Output the (x, y) coordinate of the center of the cell containing the given text.  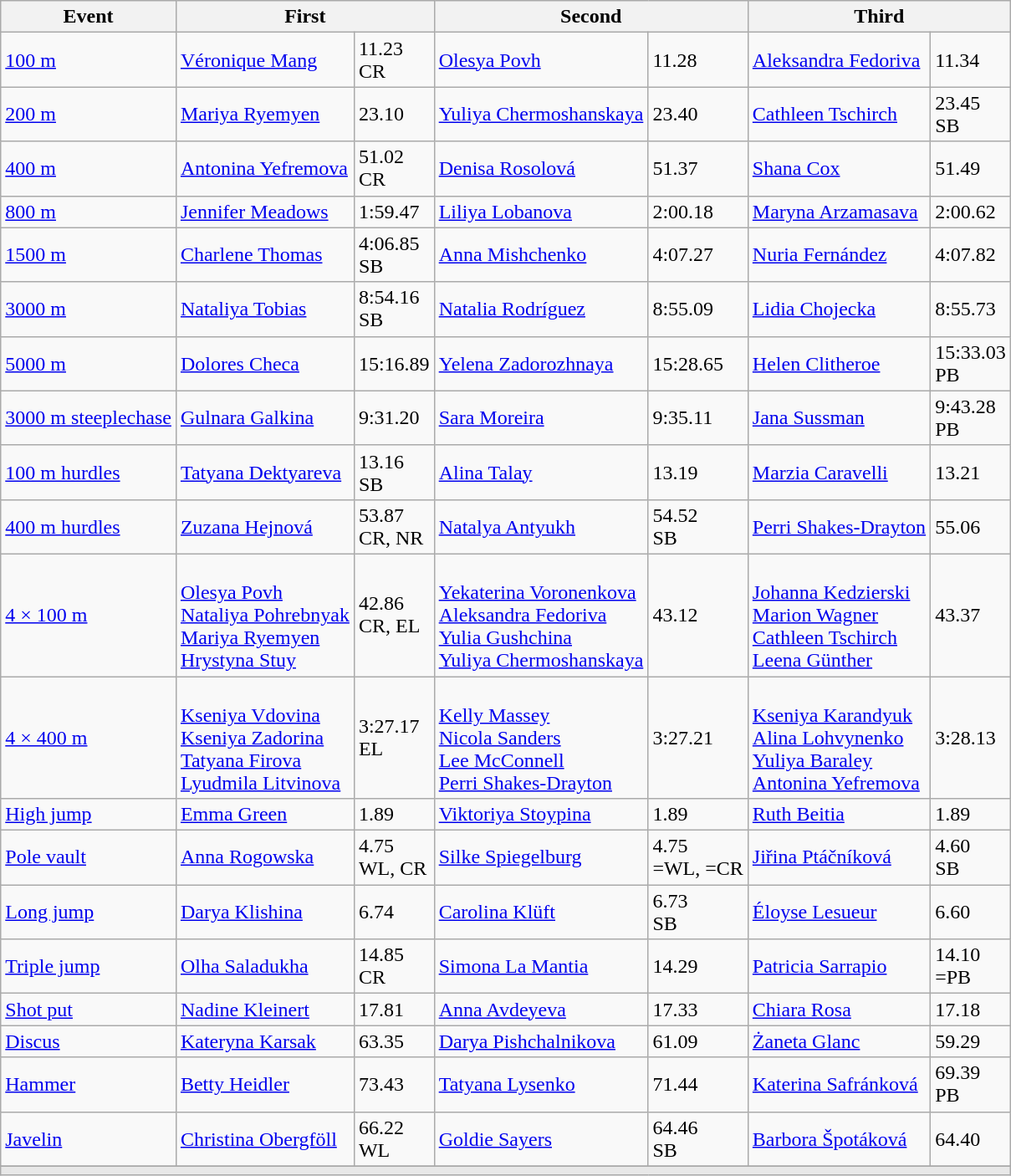
69.39 PB (971, 1084)
Kelly Massey Nicola Sanders Lee McConnell Perri Shakes-Drayton (541, 737)
2:00.18 (697, 212)
Nadine Kleinert (264, 1010)
73.43 (394, 1084)
23.40 (697, 114)
Jiřina Ptáčníková (839, 858)
55.06 (971, 527)
Triple jump (89, 967)
400 m (89, 169)
4 × 400 m (89, 737)
Olha Saladukha (264, 967)
9:35.11 (697, 418)
Olesya Povh Nataliya Pohrebnyak Mariya Ryemyen Hrystyna Stuy (264, 615)
Emma Green (264, 815)
64.46 SB (697, 1139)
Zuzana Hejnová (264, 527)
Dolores Checa (264, 363)
53.87 CR, NR (394, 527)
Long jump (89, 912)
66.22 WL (394, 1139)
3:27.17 EL (394, 737)
Anna Mishchenko (541, 254)
4 × 100 m (89, 615)
17.18 (971, 1010)
3:28.13 (971, 737)
Marzia Caravelli (839, 472)
Goldie Sayers (541, 1139)
Tatyana Dektyareva (264, 472)
Jana Sussman (839, 418)
Charlene Thomas (264, 254)
Shana Cox (839, 169)
Hammer (89, 1084)
Liliya Lobanova (541, 212)
100 m (89, 60)
Perri Shakes-Drayton (839, 527)
8:55.73 (971, 309)
Second (590, 17)
9:31.20 (394, 418)
11.34 (971, 60)
Darya Klishina (264, 912)
Chiara Rosa (839, 1010)
Shot put (89, 1010)
4.75 =WL, =CR (697, 858)
Lidia Chojecka (839, 309)
64.40 (971, 1139)
1500 m (89, 254)
Olesya Povh (541, 60)
Cathleen Tschirch (839, 114)
3000 m steeplechase (89, 418)
Kateryna Karsak (264, 1041)
Anna Avdeyeva (541, 1010)
6.60 (971, 912)
4.75 WL, CR (394, 858)
71.44 (697, 1084)
11.28 (697, 60)
4:06.85 SB (394, 254)
23.10 (394, 114)
Kseniya Karandyuk Alina Lohvynenko Yuliya Baraley Antonina Yefremova (839, 737)
51.02 CR (394, 169)
Natalya Antyukh (541, 527)
61.09 (697, 1041)
Darya Pishchalnikova (541, 1041)
4.60 SB (971, 858)
Kseniya Vdovina Kseniya Zadorina Tatyana Firova Lyudmila Litvinova (264, 737)
6.73 SB (697, 912)
13.19 (697, 472)
Ruth Beitia (839, 815)
14.29 (697, 967)
Yelena Zadorozhnaya (541, 363)
Simona La Mantia (541, 967)
4:07.27 (697, 254)
14.85 CR (394, 967)
First (304, 17)
Éloyse Lesueur (839, 912)
100 m hurdles (89, 472)
15:28.65 (697, 363)
63.35 (394, 1041)
Event (89, 17)
Carolina Klüft (541, 912)
11.23 CR (394, 60)
Javelin (89, 1139)
Nuria Fernández (839, 254)
High jump (89, 815)
3000 m (89, 309)
Nataliya Tobias (264, 309)
800 m (89, 212)
Véronique Mang (264, 60)
Aleksandra Fedoriva (839, 60)
Barbora Špotáková (839, 1139)
17.33 (697, 1010)
1:59.47 (394, 212)
4:07.82 (971, 254)
Katerina Safránková (839, 1084)
13.21 (971, 472)
Alina Talay (541, 472)
Viktoriya Stoypina (541, 815)
Jennifer Meadows (264, 212)
51.49 (971, 169)
Third (879, 17)
Sara Moreira (541, 418)
42.86 CR, EL (394, 615)
5000 m (89, 363)
Christina Obergföll (264, 1139)
Maryna Arzamasava (839, 212)
Discus (89, 1041)
Tatyana Lysenko (541, 1084)
13.16 SB (394, 472)
Yuliya Chermoshanskaya (541, 114)
54.52 SB (697, 527)
8:55.09 (697, 309)
9:43.28 PB (971, 418)
2:00.62 (971, 212)
43.12 (697, 615)
Silke Spiegelburg (541, 858)
Pole vault (89, 858)
Patricia Sarrapio (839, 967)
8:54.16 SB (394, 309)
15:16.89 (394, 363)
Natalia Rodríguez (541, 309)
43.37 (971, 615)
Helen Clitheroe (839, 363)
Denisa Rosolová (541, 169)
15:33.03 PB (971, 363)
200 m (89, 114)
Żaneta Glanc (839, 1041)
3:27.21 (697, 737)
Anna Rogowska (264, 858)
51.37 (697, 169)
Johanna Kedzierski Marion Wagner Cathleen Tschirch Leena Günther (839, 615)
17.81 (394, 1010)
Betty Heidler (264, 1084)
14.10 =PB (971, 967)
Gulnara Galkina (264, 418)
Yekaterina Voronenkova Aleksandra Fedoriva Yulia Gushchina Yuliya Chermoshanskaya (541, 615)
59.29 (971, 1041)
23.45 SB (971, 114)
Antonina Yefremova (264, 169)
Mariya Ryemyen (264, 114)
400 m hurdles (89, 527)
6.74 (394, 912)
